Output the [x, y] coordinate of the center of the cell containing the given text.  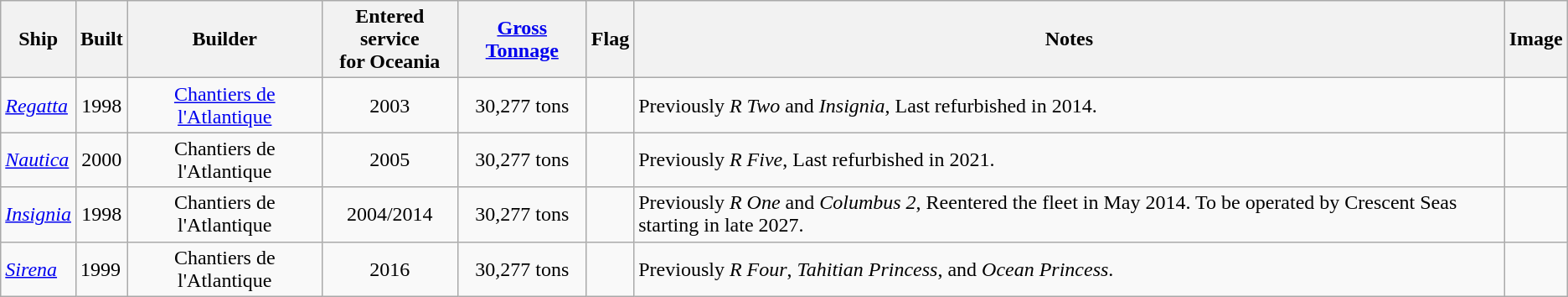
2003 [389, 106]
Notes [1069, 39]
Previously R Five, Last refurbished in 2021. [1069, 159]
Builder [224, 39]
Entered servicefor Oceania [389, 39]
Built [101, 39]
2016 [389, 268]
Sirena [39, 268]
Gross Tonnage [522, 39]
Previously R Two and Insignia, Last refurbished in 2014. [1069, 106]
Ship [39, 39]
Previously R One and Columbus 2, Reentered the fleet in May 2014. To be operated by Crescent Seas starting in late 2027. [1069, 215]
Previously R Four, Tahitian Princess, and Ocean Princess. [1069, 268]
2004/2014 [389, 215]
2000 [101, 159]
2005 [389, 159]
1999 [101, 268]
Image [1536, 39]
Insignia [39, 215]
Flag [610, 39]
Nautica [39, 159]
Regatta [39, 106]
